Extract the (X, Y) coordinate from the center of the cell holding the provided text.  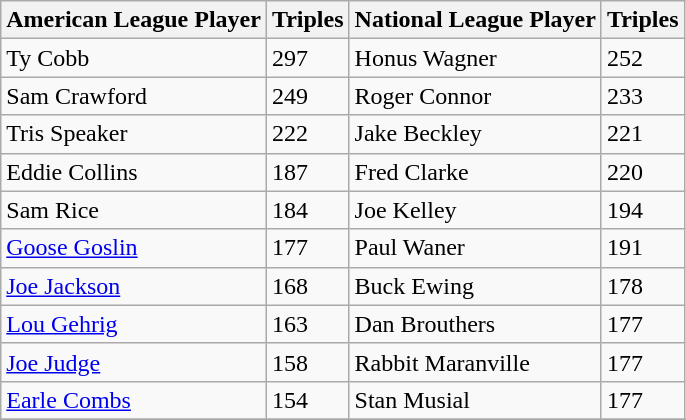
Stan Musial (475, 400)
220 (642, 172)
American League Player (134, 20)
184 (308, 210)
National League Player (475, 20)
187 (308, 172)
Joe Jackson (134, 286)
Sam Rice (134, 210)
233 (642, 96)
Ty Cobb (134, 58)
Sam Crawford (134, 96)
Honus Wagner (475, 58)
297 (308, 58)
Roger Connor (475, 96)
178 (642, 286)
221 (642, 134)
222 (308, 134)
191 (642, 248)
Joe Kelley (475, 210)
Joe Judge (134, 362)
249 (308, 96)
Fred Clarke (475, 172)
Tris Speaker (134, 134)
Dan Brouthers (475, 324)
Eddie Collins (134, 172)
154 (308, 400)
194 (642, 210)
158 (308, 362)
168 (308, 286)
Earle Combs (134, 400)
Lou Gehrig (134, 324)
Jake Beckley (475, 134)
Goose Goslin (134, 248)
Paul Waner (475, 248)
Buck Ewing (475, 286)
Rabbit Maranville (475, 362)
252 (642, 58)
163 (308, 324)
